Detect which cell encompasses the target text, then output its [X, Y] center coordinate. 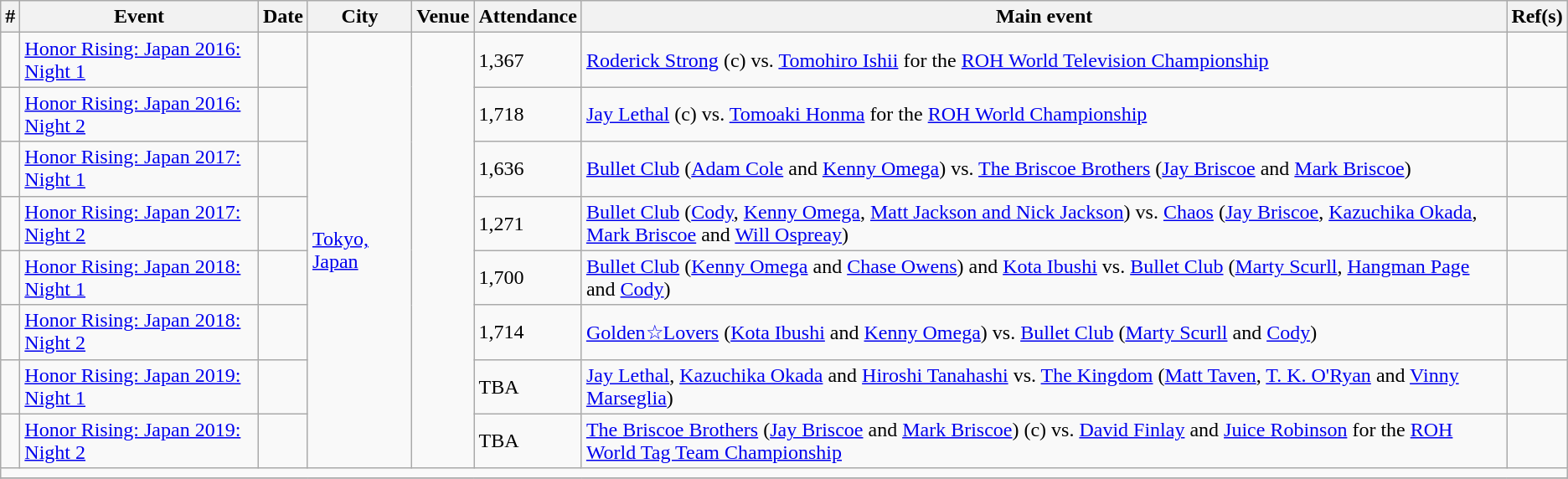
Roderick Strong (c) vs. Tomohiro Ishii for the ROH World Television Championship [1044, 60]
Date [283, 17]
Honor Rising: Japan 2019: Night 2 [139, 440]
Bullet Club (Adam Cole and Kenny Omega) vs. The Briscoe Brothers (Jay Briscoe and Mark Briscoe) [1044, 169]
Venue [443, 17]
Jay Lethal, Kazuchika Okada and Hiroshi Tanahashi vs. The Kingdom (Matt Taven, T. K. O'Ryan and Vinny Marseglia) [1044, 387]
1,271 [528, 223]
Golden☆Lovers (Kota Ibushi and Kenny Omega) vs. Bullet Club (Marty Scurll and Cody) [1044, 332]
Tokyo, Japan [359, 250]
Honor Rising: Japan 2019: Night 1 [139, 387]
Honor Rising: Japan 2017: Night 1 [139, 169]
Honor Rising: Japan 2017: Night 2 [139, 223]
Bullet Club (Cody, Kenny Omega, Matt Jackson and Nick Jackson) vs. Chaos (Jay Briscoe, Kazuchika Okada, Mark Briscoe and Will Ospreay) [1044, 223]
Event [139, 17]
1,636 [528, 169]
1,714 [528, 332]
1,718 [528, 114]
1,367 [528, 60]
City [359, 17]
Jay Lethal (c) vs. Tomoaki Honma for the ROH World Championship [1044, 114]
Honor Rising: Japan 2018: Night 1 [139, 278]
# [10, 17]
Attendance [528, 17]
Ref(s) [1537, 17]
Honor Rising: Japan 2018: Night 2 [139, 332]
Honor Rising: Japan 2016: Night 2 [139, 114]
Bullet Club (Kenny Omega and Chase Owens) and Kota Ibushi vs. Bullet Club (Marty Scurll, Hangman Page and Cody) [1044, 278]
Honor Rising: Japan 2016: Night 1 [139, 60]
The Briscoe Brothers (Jay Briscoe and Mark Briscoe) (c) vs. David Finlay and Juice Robinson for the ROH World Tag Team Championship [1044, 440]
1,700 [528, 278]
Main event [1044, 17]
